Capture the cell that displays the provided text and extract its [X, Y] central coordinate. 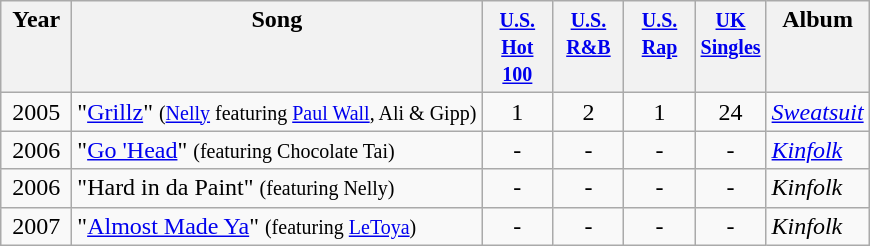
U.S. R&B [588, 47]
"Go 'Head" (featuring Chocolate Tai) [277, 150]
24 [730, 112]
2 [588, 112]
2005 [36, 112]
Song [277, 47]
Year [36, 47]
Album [818, 47]
2007 [36, 226]
"Grillz" (Nelly featuring Paul Wall, Ali & Gipp) [277, 112]
"Hard in da Paint" (featuring Nelly) [277, 188]
UK Singles [730, 47]
U.S. Hot 100 [518, 47]
U.S. Rap [660, 47]
"Almost Made Ya" (featuring LeToya) [277, 226]
Sweatsuit [818, 112]
